Return the [X, Y] coordinate for the center point of the cell that contains the specified text.  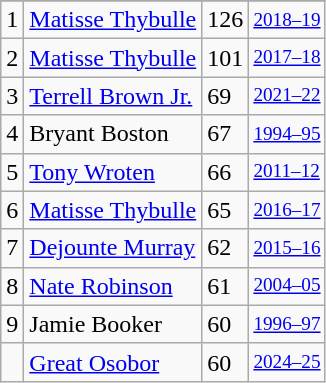
4 [12, 134]
Tony Wroten [113, 172]
2017–18 [287, 58]
1994–95 [287, 134]
6 [12, 210]
61 [226, 286]
2004–05 [287, 286]
Bryant Boston [113, 134]
101 [226, 58]
126 [226, 20]
2 [12, 58]
5 [12, 172]
2024–25 [287, 362]
2016–17 [287, 210]
7 [12, 248]
Jamie Booker [113, 324]
2021–22 [287, 96]
1 [12, 20]
2015–16 [287, 248]
Great Osobor [113, 362]
62 [226, 248]
2018–19 [287, 20]
69 [226, 96]
1996–97 [287, 324]
8 [12, 286]
2011–12 [287, 172]
Terrell Brown Jr. [113, 96]
65 [226, 210]
Nate Robinson [113, 286]
Dejounte Murray [113, 248]
9 [12, 324]
66 [226, 172]
67 [226, 134]
3 [12, 96]
